Provide the [x, y] coordinate of the cell's center where the given text is located.  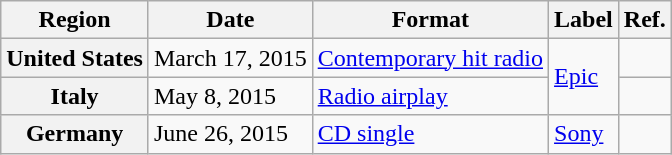
Ref. [644, 20]
Region [75, 20]
Contemporary hit radio [430, 58]
March 17, 2015 [230, 58]
Date [230, 20]
May 8, 2015 [230, 96]
Label [584, 20]
June 26, 2015 [230, 134]
Radio airplay [430, 96]
Format [430, 20]
Sony [584, 134]
Germany [75, 134]
Epic [584, 77]
United States [75, 58]
Italy [75, 96]
CD single [430, 134]
